Pinpoint the cell where the given text exists, returning its (X, Y) midpoint coordinate. 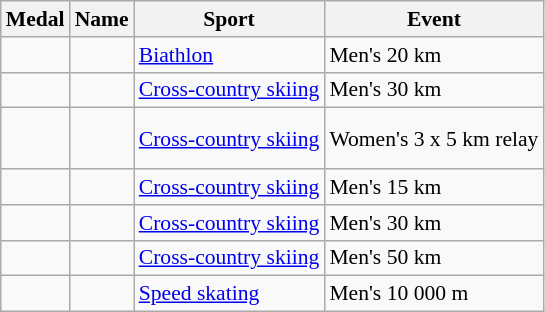
Men's 20 km (434, 55)
Women's 3 x 5 km relay (434, 138)
Sport (230, 19)
Medal (36, 19)
Event (434, 19)
Men's 10 000 m (434, 294)
Men's 50 km (434, 258)
Speed skating (230, 294)
Biathlon (230, 55)
Name (102, 19)
Men's 15 km (434, 187)
